For the text-containing cell, return its midpoint in (x, y) coordinate format. 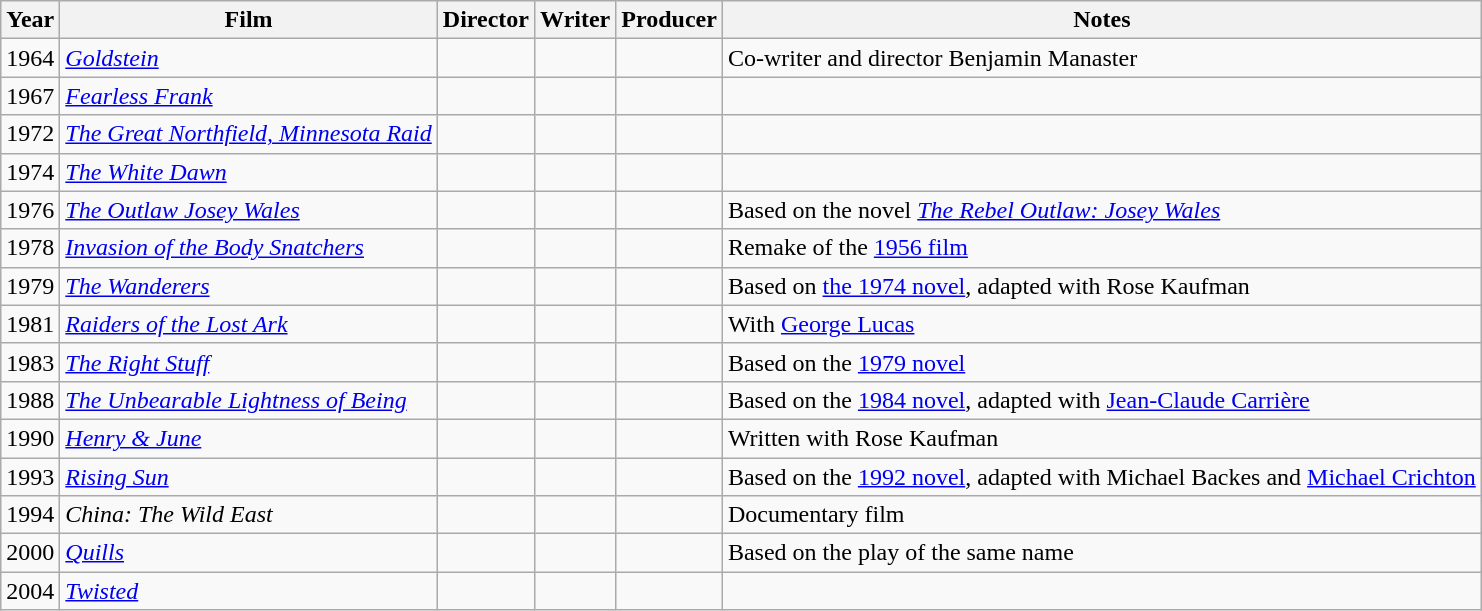
1979 (30, 286)
Written with Rose Kaufman (1102, 438)
1974 (30, 172)
Producer (670, 20)
Based on the 1992 novel, adapted with Michael Backes and Michael Crichton (1102, 477)
2004 (30, 591)
The Unbearable Lightness of Being (248, 400)
The White Dawn (248, 172)
1990 (30, 438)
The Outlaw Josey Wales (248, 210)
Documentary film (1102, 515)
Raiders of the Lost Ark (248, 324)
Based on the play of the same name (1102, 553)
1978 (30, 248)
Notes (1102, 20)
2000 (30, 553)
Based on the 1979 novel (1102, 362)
China: The Wild East (248, 515)
The Right Stuff (248, 362)
Based on the novel The Rebel Outlaw: Josey Wales (1102, 210)
Henry & June (248, 438)
Remake of the 1956 film (1102, 248)
Fearless Frank (248, 96)
Quills (248, 553)
1993 (30, 477)
1964 (30, 58)
Year (30, 20)
1981 (30, 324)
1988 (30, 400)
Co-writer and director Benjamin Manaster (1102, 58)
Based on the 1974 novel, adapted with Rose Kaufman (1102, 286)
Director (486, 20)
With George Lucas (1102, 324)
1994 (30, 515)
1983 (30, 362)
1967 (30, 96)
1972 (30, 134)
1976 (30, 210)
The Great Northfield, Minnesota Raid (248, 134)
Based on the 1984 novel, adapted with Jean-Claude Carrière (1102, 400)
Rising Sun (248, 477)
Invasion of the Body Snatchers (248, 248)
Film (248, 20)
Writer (576, 20)
The Wanderers (248, 286)
Goldstein (248, 58)
Twisted (248, 591)
